Determine the (x, y) coordinate at the center of the cell enclosing the given text.  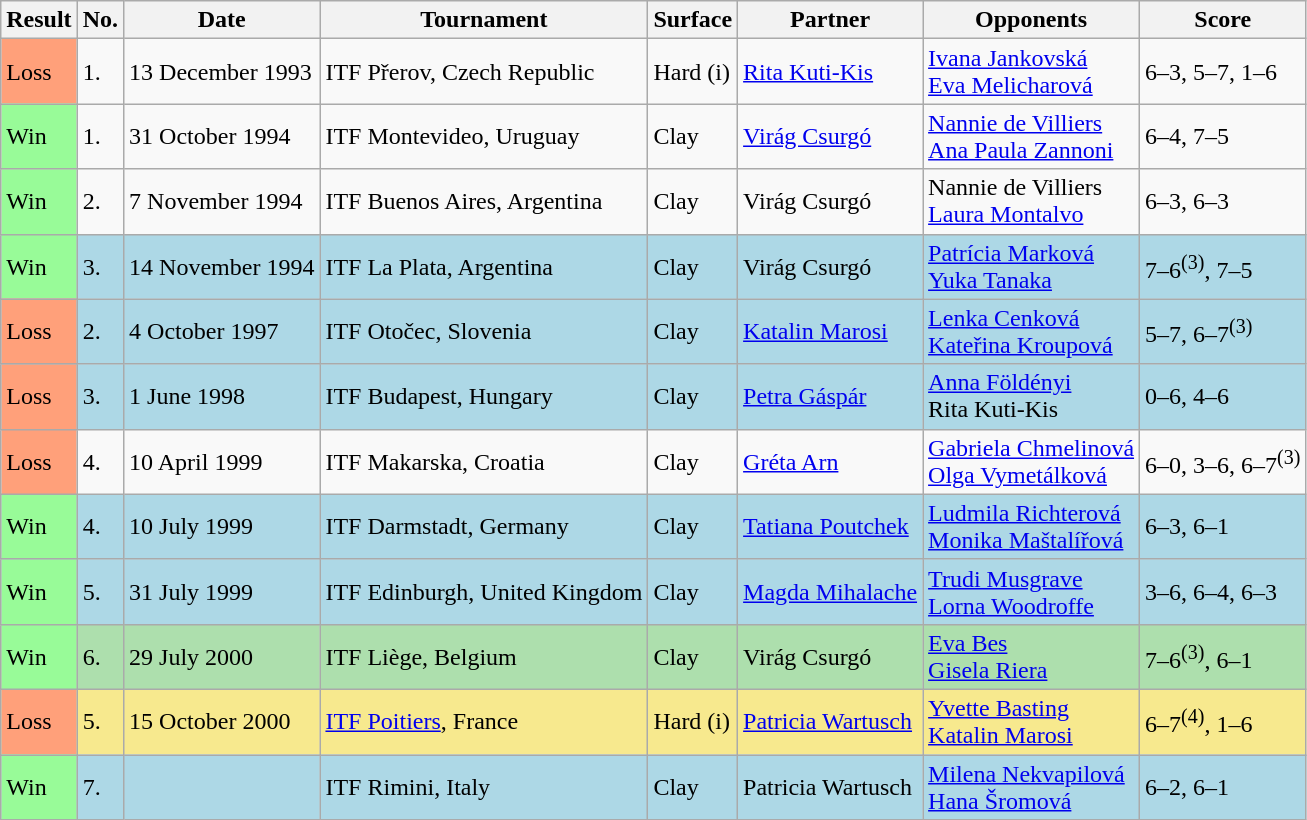
Tournament (484, 20)
6. (100, 656)
10 July 1999 (222, 526)
14 November 1994 (222, 266)
ITF Liège, Belgium (484, 656)
Milena Nekvapilová Hana Šromová (1032, 786)
Lenka Cenková Kateřina Kroupová (1032, 332)
6–3, 6–1 (1223, 526)
Gabriela Chmelinová Olga Vymetálková (1032, 462)
ITF Rimini, Italy (484, 786)
ITF Budapest, Hungary (484, 396)
15 October 2000 (222, 722)
Trudi Musgrave Lorna Woodroffe (1032, 592)
3–6, 6–4, 6–3 (1223, 592)
6–2, 6–1 (1223, 786)
ITF Poitiers, France (484, 722)
7–6(3), 7–5 (1223, 266)
ITF Edinburgh, United Kingdom (484, 592)
Katalin Marosi (830, 332)
Anna Földényi Rita Kuti-Kis (1032, 396)
Result (39, 20)
Magda Mihalache (830, 592)
6–3, 5–7, 1–6 (1223, 72)
No. (100, 20)
4 October 1997 (222, 332)
Petra Gáspár (830, 396)
ITF Otočec, Slovenia (484, 332)
Score (1223, 20)
7. (100, 786)
ITF La Plata, Argentina (484, 266)
ITF Darmstadt, Germany (484, 526)
7–6(3), 6–1 (1223, 656)
Eva Bes Gisela Riera (1032, 656)
10 April 1999 (222, 462)
0–6, 4–6 (1223, 396)
13 December 1993 (222, 72)
Gréta Arn (830, 462)
ITF Buenos Aires, Argentina (484, 202)
6–0, 3–6, 6–7(3) (1223, 462)
Nannie de Villiers Ana Paula Zannoni (1032, 136)
7 November 1994 (222, 202)
Patrícia Marková Yuka Tanaka (1032, 266)
Opponents (1032, 20)
Nannie de Villiers Laura Montalvo (1032, 202)
6–4, 7–5 (1223, 136)
Ivana Jankovská Eva Melicharová (1032, 72)
Partner (830, 20)
ITF Makarska, Croatia (484, 462)
Date (222, 20)
6–7(4), 1–6 (1223, 722)
ITF Montevideo, Uruguay (484, 136)
Ludmila Richterová Monika Maštalířová (1032, 526)
1 June 1998 (222, 396)
Rita Kuti-Kis (830, 72)
31 July 1999 (222, 592)
6–3, 6–3 (1223, 202)
Tatiana Poutchek (830, 526)
29 July 2000 (222, 656)
31 October 1994 (222, 136)
5–7, 6–7(3) (1223, 332)
ITF Přerov, Czech Republic (484, 72)
Surface (693, 20)
Yvette Basting Katalin Marosi (1032, 722)
